Extract the (x, y) coordinate from the center of the cell holding the provided text.  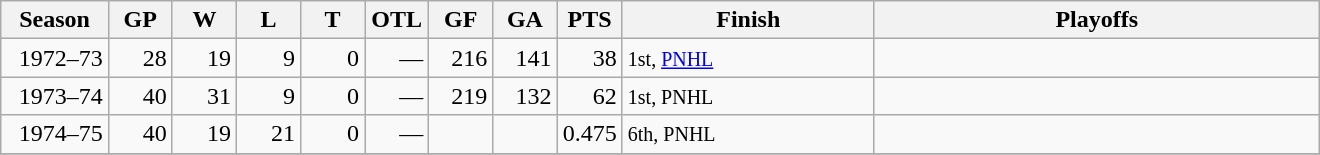
PTS (590, 20)
L (268, 20)
GP (140, 20)
62 (590, 96)
Finish (748, 20)
28 (140, 58)
Season (54, 20)
W (204, 20)
31 (204, 96)
219 (461, 96)
GF (461, 20)
38 (590, 58)
T (333, 20)
0.475 (590, 134)
21 (268, 134)
OTL (397, 20)
GA (525, 20)
6th, PNHL (748, 134)
216 (461, 58)
Playoffs (1096, 20)
1973–74 (54, 96)
141 (525, 58)
1974–75 (54, 134)
1972–73 (54, 58)
132 (525, 96)
